Find where the given text appears and provide that cell's center as [x, y] coordinate. 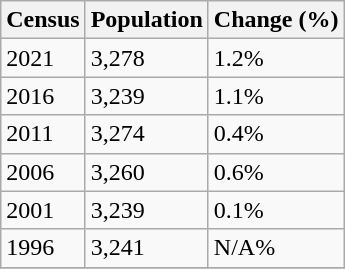
0.4% [276, 134]
0.6% [276, 172]
3,260 [146, 172]
3,278 [146, 58]
2021 [43, 58]
2006 [43, 172]
3,274 [146, 134]
0.1% [276, 210]
1.2% [276, 58]
Change (%) [276, 20]
Population [146, 20]
Census [43, 20]
2001 [43, 210]
N/A% [276, 248]
1.1% [276, 96]
3,241 [146, 248]
2016 [43, 96]
1996 [43, 248]
2011 [43, 134]
